Find where the given text appears and provide that cell's center as (X, Y) coordinate. 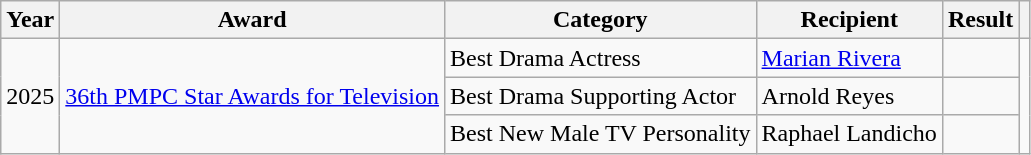
2025 (30, 96)
Category (600, 20)
Year (30, 20)
Best Drama Actress (600, 58)
Arnold Reyes (849, 96)
Marian Rivera (849, 58)
Award (252, 20)
Recipient (849, 20)
Best Drama Supporting Actor (600, 96)
Raphael Landicho (849, 134)
Best New Male TV Personality (600, 134)
Result (980, 20)
36th PMPC Star Awards for Television (252, 96)
